Provide the (X, Y) coordinate of the cell's center where the given text is located.  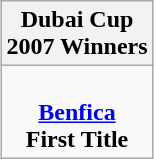
BenficaFirst Title (77, 112)
Dubai Cup2007 Winners (77, 34)
